Find where the given text appears and provide that cell's center as [X, Y] coordinate. 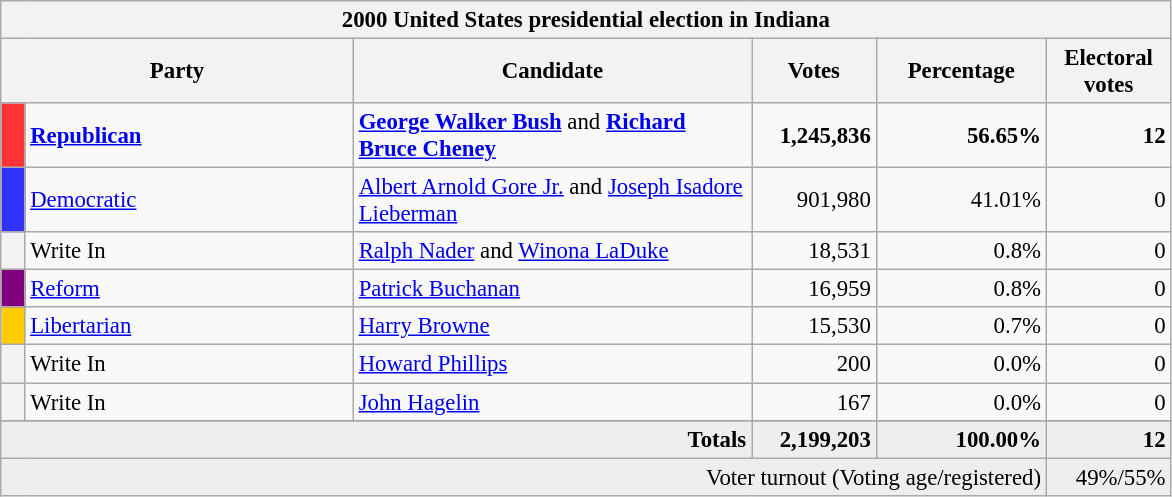
200 [814, 364]
2,199,203 [814, 439]
56.65% [961, 136]
18,531 [814, 251]
2000 United States presidential election in Indiana [586, 20]
Libertarian [189, 327]
167 [814, 402]
Percentage [961, 72]
John Hagelin [552, 402]
1,245,836 [814, 136]
49%/55% [1108, 477]
Votes [814, 72]
Totals [376, 439]
Candidate [552, 72]
16,959 [814, 289]
15,530 [814, 327]
Republican [189, 136]
Party [178, 72]
100.00% [961, 439]
Reform [189, 289]
41.01% [961, 200]
Voter turnout (Voting age/registered) [524, 477]
Albert Arnold Gore Jr. and Joseph Isadore Lieberman [552, 200]
Democratic [189, 200]
0.7% [961, 327]
Howard Phillips [552, 364]
Ralph Nader and Winona LaDuke [552, 251]
901,980 [814, 200]
Patrick Buchanan [552, 289]
Electoral votes [1108, 72]
George Walker Bush and Richard Bruce Cheney [552, 136]
Harry Browne [552, 327]
